Determine the [X, Y] coordinate at the center of the cell enclosing the given text.  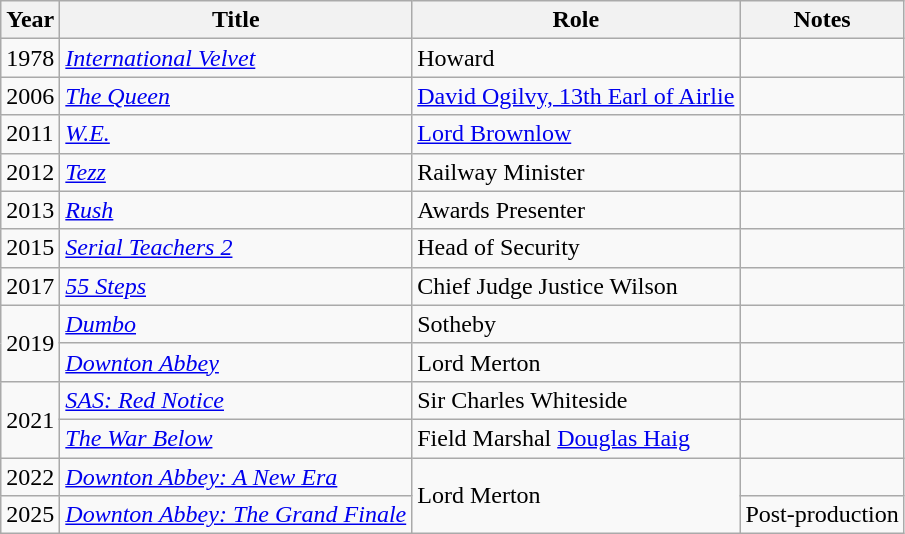
Downton Abbey [236, 362]
Railway Minister [576, 172]
1978 [30, 58]
Field Marshal Douglas Haig [576, 438]
Head of Security [576, 248]
International Velvet [236, 58]
The Queen [236, 96]
2015 [30, 248]
W.E. [236, 134]
Year [30, 20]
David Ogilvy, 13th Earl of Airlie [576, 96]
2013 [30, 210]
Downton Abbey: A New Era [236, 477]
2011 [30, 134]
2019 [30, 343]
Serial Teachers 2 [236, 248]
2017 [30, 286]
Downton Abbey: The Grand Finale [236, 515]
Howard [576, 58]
SAS: Red Notice [236, 400]
Lord Brownlow [576, 134]
Role [576, 20]
2022 [30, 477]
Post-production [822, 515]
Awards Presenter [576, 210]
Sotheby [576, 324]
Rush [236, 210]
Chief Judge Justice Wilson [576, 286]
2025 [30, 515]
2012 [30, 172]
Notes [822, 20]
55 Steps [236, 286]
The War Below [236, 438]
2021 [30, 419]
Title [236, 20]
Sir Charles Whiteside [576, 400]
Dumbo [236, 324]
Tezz [236, 172]
2006 [30, 96]
